Return (x, y) of the center of cell containing provided text 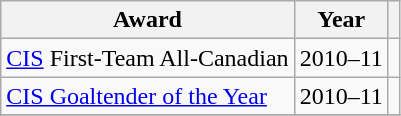
CIS First-Team All-Canadian (148, 58)
CIS Goaltender of the Year (148, 96)
Award (148, 20)
Year (341, 20)
